For the text-containing cell, return its midpoint in (x, y) coordinate format. 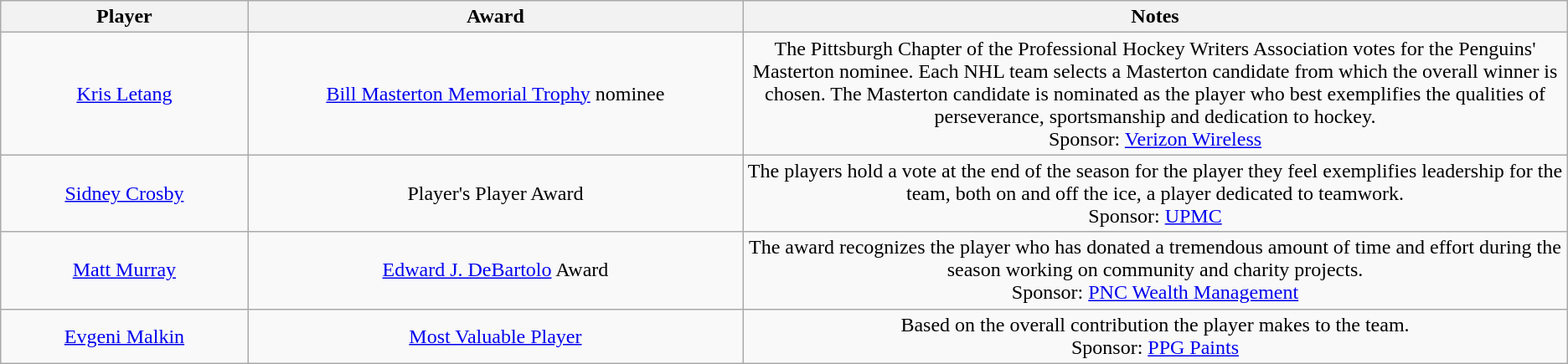
Player's Player Award (496, 193)
Player (124, 17)
Based on the overall contribution the player makes to the team. Sponsor: PPG Paints (1155, 336)
Bill Masterton Memorial Trophy nominee (496, 94)
Matt Murray (124, 270)
Sidney Crosby (124, 193)
Kris Letang (124, 94)
Evgeni Malkin (124, 336)
Notes (1155, 17)
Most Valuable Player (496, 336)
Edward J. DeBartolo Award (496, 270)
Award (496, 17)
